Provide the (X, Y) coordinate of the cell's center where the given text is located.  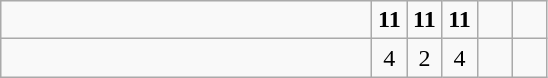
2 (424, 58)
